Return the (X, Y) coordinate for the center point of the cell that contains the specified text.  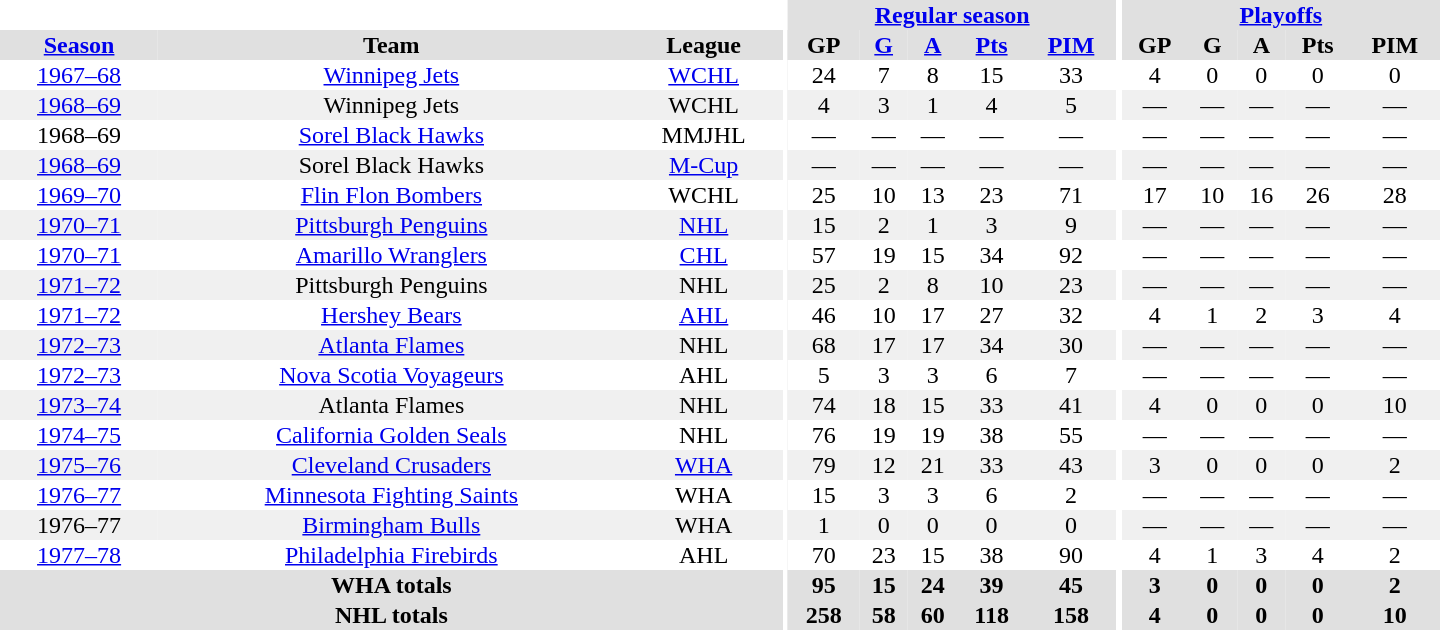
9 (1071, 225)
57 (824, 255)
55 (1071, 435)
Amarillo Wranglers (391, 255)
27 (992, 315)
45 (1071, 585)
74 (824, 405)
30 (1071, 345)
92 (1071, 255)
1969–70 (79, 195)
43 (1071, 465)
70 (824, 555)
NHL totals (392, 615)
12 (884, 465)
Team (391, 45)
21 (932, 465)
Regular season (952, 15)
79 (824, 465)
118 (992, 615)
California Golden Seals (391, 435)
71 (1071, 195)
Playoffs (1281, 15)
Birmingham Bulls (391, 525)
60 (932, 615)
46 (824, 315)
1974–75 (79, 435)
League (703, 45)
Nova Scotia Voyageurs (391, 375)
1967–68 (79, 75)
68 (824, 345)
90 (1071, 555)
39 (992, 585)
158 (1071, 615)
13 (932, 195)
1973–74 (79, 405)
95 (824, 585)
76 (824, 435)
26 (1318, 195)
Season (79, 45)
1977–78 (79, 555)
58 (884, 615)
28 (1395, 195)
258 (824, 615)
Hershey Bears (391, 315)
Minnesota Fighting Saints (391, 495)
Cleveland Crusaders (391, 465)
WHA totals (392, 585)
Flin Flon Bombers (391, 195)
16 (1262, 195)
32 (1071, 315)
Philadelphia Firebirds (391, 555)
MMJHL (703, 135)
1975–76 (79, 465)
18 (884, 405)
41 (1071, 405)
M-Cup (703, 165)
CHL (703, 255)
